Search for the cell housing the specified text and yield its [x, y] center coordinate. 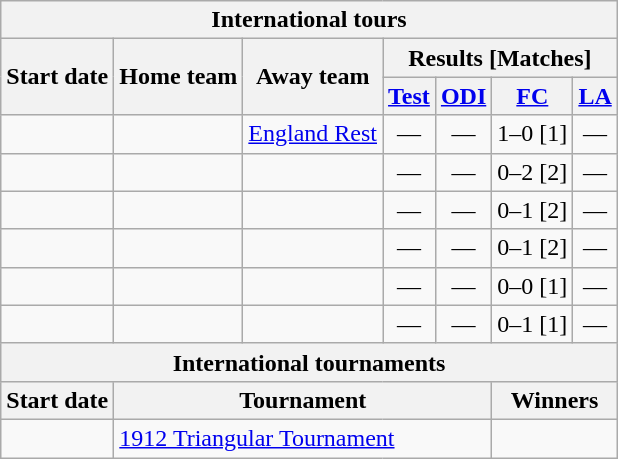
1912 Triangular Tournament [303, 438]
England Rest [313, 134]
FC [532, 96]
0–2 [2] [532, 172]
International tournaments [310, 362]
Tournament [303, 400]
0–0 [1] [532, 286]
LA [595, 96]
International tours [310, 20]
Test [410, 96]
Away team [313, 77]
Winners [554, 400]
1–0 [1] [532, 134]
Results [Matches] [500, 58]
ODI [463, 96]
0–1 [1] [532, 324]
Home team [178, 77]
